Find where the given text appears and provide that cell's center as [X, Y] coordinate. 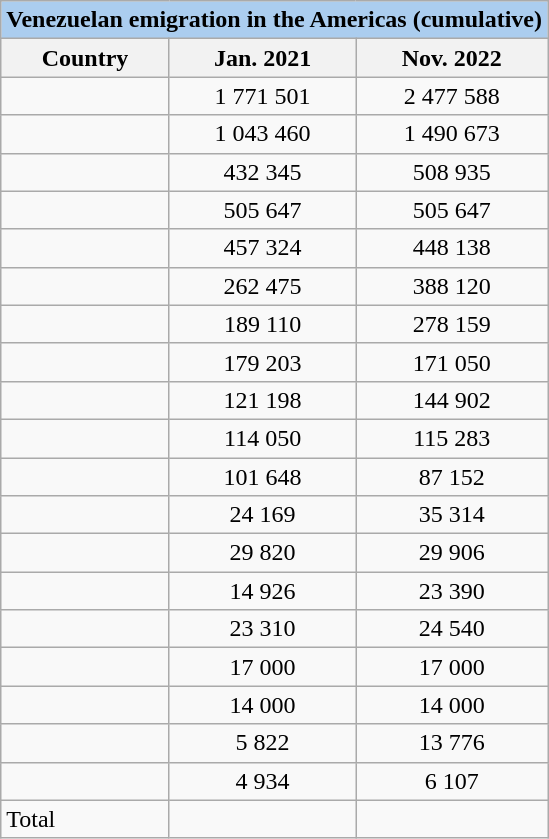
171 050 [452, 362]
2 477 588 [452, 96]
101 648 [262, 477]
Venezuelan emigration in the Americas (cumulative) [274, 20]
29 820 [262, 553]
1 043 460 [262, 134]
1 771 501 [262, 96]
1 490 673 [452, 134]
4 934 [262, 781]
278 159 [452, 324]
14 926 [262, 591]
Country [85, 58]
23 310 [262, 629]
448 138 [452, 248]
24 169 [262, 515]
Jan. 2021 [262, 58]
388 120 [452, 286]
121 198 [262, 400]
23 390 [452, 591]
5 822 [262, 743]
13 776 [452, 743]
179 203 [262, 362]
87 152 [452, 477]
432 345 [262, 172]
144 902 [452, 400]
114 050 [262, 438]
Total [85, 819]
457 324 [262, 248]
189 110 [262, 324]
115 283 [452, 438]
508 935 [452, 172]
24 540 [452, 629]
35 314 [452, 515]
29 906 [452, 553]
6 107 [452, 781]
262 475 [262, 286]
Nov. 2022 [452, 58]
